From the cell containing the given text, extract its center point as [X, Y] coordinate. 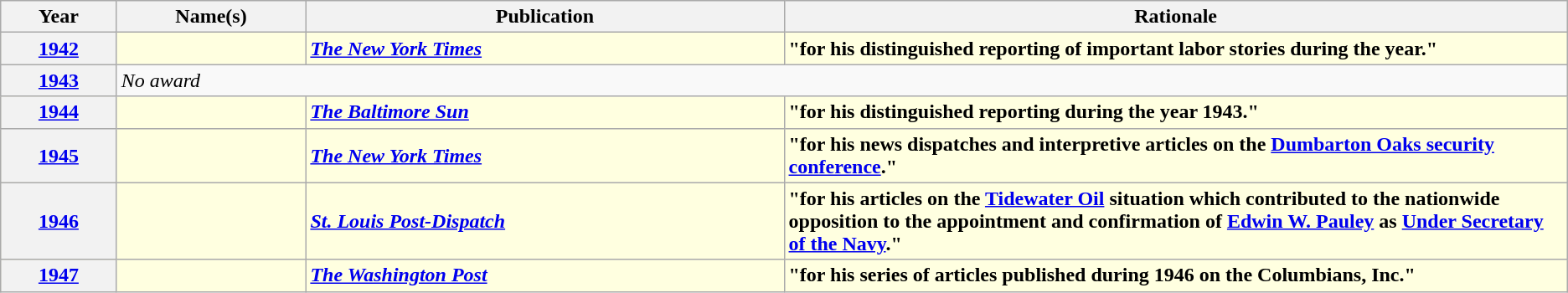
1944 [59, 112]
Publication [544, 17]
The Baltimore Sun [544, 112]
St. Louis Post-Dispatch [544, 221]
The Washington Post [544, 275]
"for his news dispatches and interpretive articles on the Dumbarton Oaks security conference." [1176, 156]
1945 [59, 156]
1947 [59, 275]
1946 [59, 221]
"for his distinguished reporting of important labor stories during the year." [1176, 49]
"for his distinguished reporting during the year 1943." [1176, 112]
1943 [59, 80]
1942 [59, 49]
Name(s) [211, 17]
Year [59, 17]
Rationale [1176, 17]
"for his series of articles published during 1946 on the Columbians, Inc." [1176, 275]
No award [842, 80]
